Identify which cell holds the provided text, then report its (X, Y) central coordinate. 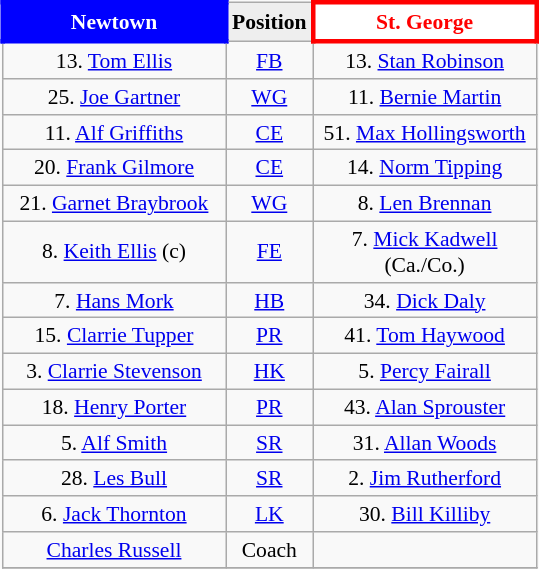
14. Norm Tipping (424, 168)
2. Jim Rutherford (424, 478)
30. Bill Killiby (424, 514)
FB (270, 60)
13. Tom Ellis (114, 60)
11. Alf Griffiths (114, 132)
FE (270, 252)
43. Alan Sprouster (424, 407)
5. Percy Fairall (424, 371)
20. Frank Gilmore (114, 168)
8. Keith Ellis (c) (114, 252)
Newtown (114, 22)
13. Stan Robinson (424, 60)
28. Les Bull (114, 478)
7. Mick Kadwell (Ca./Co.) (424, 252)
HK (270, 371)
8. Len Brennan (424, 203)
18. Henry Porter (114, 407)
41. Tom Haywood (424, 336)
LK (270, 514)
51. Max Hollingsworth (424, 132)
HB (270, 300)
Position (270, 22)
31. Allan Woods (424, 443)
25. Joe Gartner (114, 97)
34. Dick Daly (424, 300)
15. Clarrie Tupper (114, 336)
11. Bernie Martin (424, 97)
Coach (270, 550)
5. Alf Smith (114, 443)
3. Clarrie Stevenson (114, 371)
7. Hans Mork (114, 300)
6. Jack Thornton (114, 514)
St. George (424, 22)
Charles Russell (114, 550)
21. Garnet Braybrook (114, 203)
